Output the [x, y] coordinate of the center of the cell containing the given text.  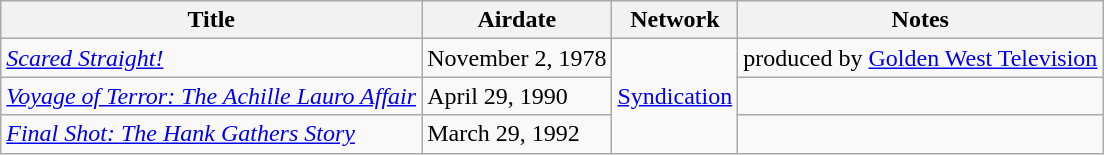
November 2, 1978 [517, 58]
Airdate [517, 20]
Scared Straight! [212, 58]
Final Shot: The Hank Gathers Story [212, 134]
Network [675, 20]
March 29, 1992 [517, 134]
Title [212, 20]
Voyage of Terror: The Achille Lauro Affair [212, 96]
Syndication [675, 96]
April 29, 1990 [517, 96]
produced by Golden West Television [920, 58]
Notes [920, 20]
